Capture the cell that displays the provided text and extract its [X, Y] central coordinate. 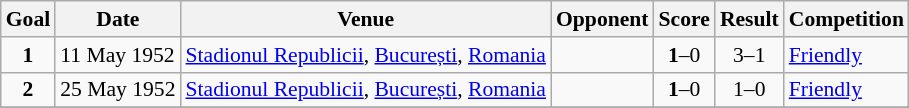
Date [118, 19]
11 May 1952 [118, 55]
2 [28, 90]
Result [750, 19]
3–1 [750, 55]
Opponent [602, 19]
25 May 1952 [118, 90]
Score [684, 19]
Goal [28, 19]
1 [28, 55]
Competition [846, 19]
Venue [366, 19]
